Return [X, Y] of the center of cell containing provided text 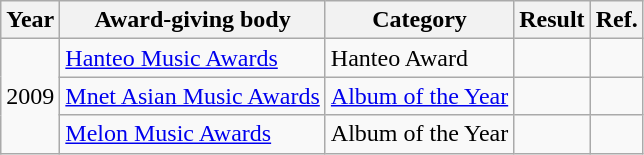
Year [30, 20]
Award-giving body [193, 20]
Hanteo Music Awards [193, 58]
Ref. [616, 20]
Category [419, 20]
Mnet Asian Music Awards [193, 96]
Hanteo Award [419, 58]
Result [552, 20]
Melon Music Awards [193, 134]
2009 [30, 96]
